Detect which cell encompasses the target text, then output its [X, Y] center coordinate. 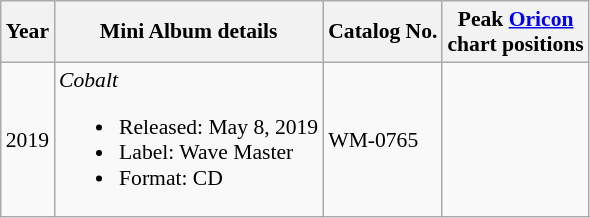
Mini Album details [188, 32]
Year [28, 32]
CobaltReleased: May 8, 2019Label: Wave MasterFormat: CD [188, 140]
WM-0765 [382, 140]
2019 [28, 140]
Catalog No. [382, 32]
Peak Oricon chart positions [515, 32]
